For the text-containing cell, return its midpoint in (x, y) coordinate format. 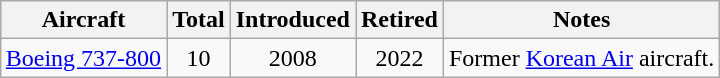
Introduced (292, 20)
Notes (581, 20)
Total (199, 20)
Retired (400, 20)
Former Korean Air aircraft. (581, 58)
2022 (400, 58)
2008 (292, 58)
Aircraft (83, 20)
Boeing 737-800 (83, 58)
10 (199, 58)
